Determine the [x, y] coordinate at the center of the cell enclosing the given text.  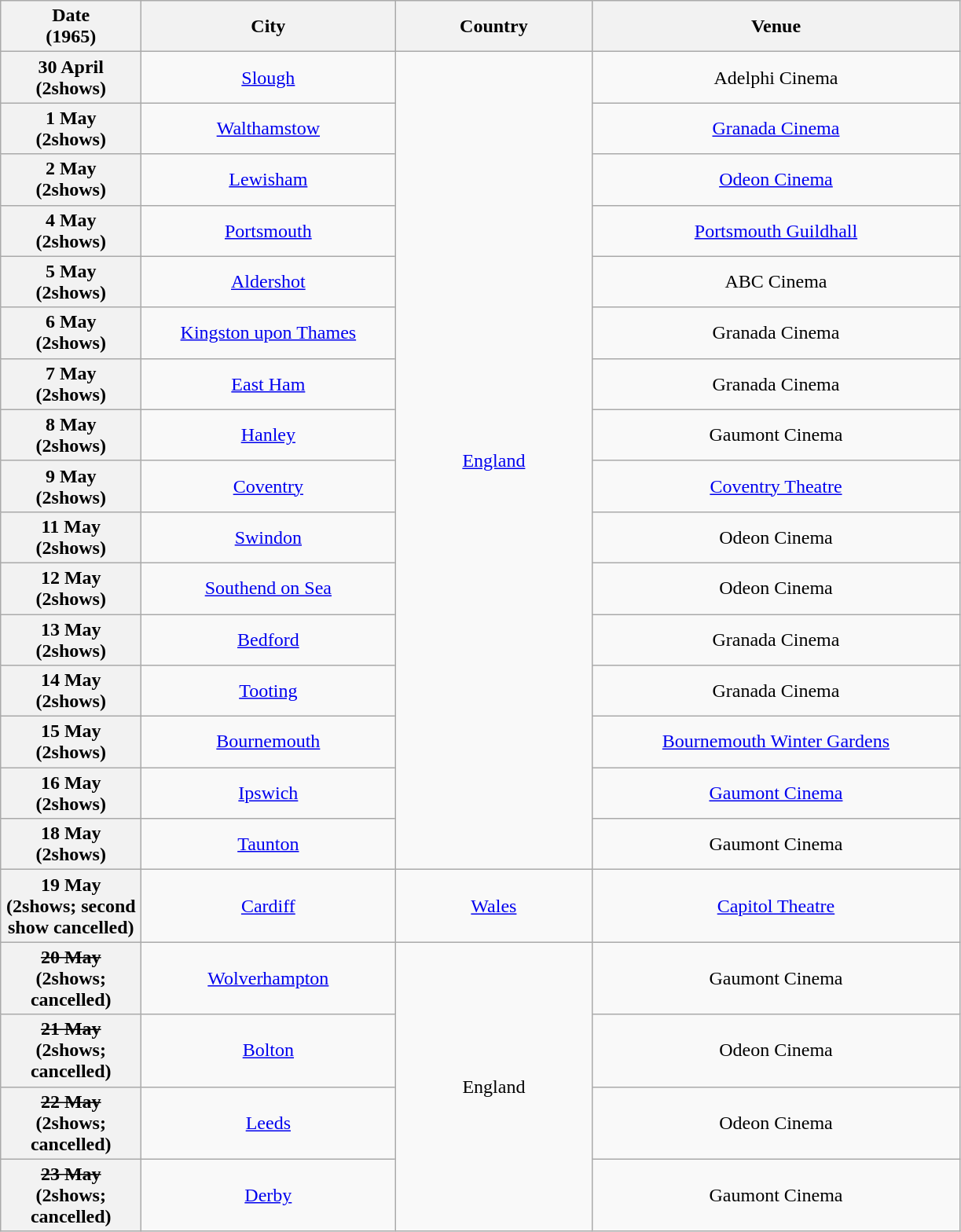
Portsmouth [269, 231]
23 May(2shows; cancelled) [71, 1195]
14 May(2shows) [71, 691]
Bolton [269, 1050]
Bedford [269, 640]
Date(1965) [71, 27]
19 May(2shows; second show cancelled) [71, 906]
East Ham [269, 383]
Capitol Theatre [776, 906]
Derby [269, 1195]
Cardiff [269, 906]
Southend on Sea [269, 588]
ABC Cinema [776, 281]
9 May(2shows) [71, 486]
Bournemouth Winter Gardens [776, 742]
Lewisham [269, 179]
2 May(2shows) [71, 179]
Wales [493, 906]
Adelphi Cinema [776, 77]
Country [493, 27]
11 May(2shows) [71, 537]
Walthamstow [269, 129]
Ipswich [269, 794]
Coventry Theatre [776, 486]
15 May(2shows) [71, 742]
13 May(2shows) [71, 640]
Aldershot [269, 281]
Coventry [269, 486]
Venue [776, 27]
1 May(2shows) [71, 129]
Tooting [269, 691]
30 April(2shows) [71, 77]
City [269, 27]
Portsmouth Guildhall [776, 231]
Leeds [269, 1123]
4 May(2shows) [71, 231]
12 May(2shows) [71, 588]
Slough [269, 77]
21 May(2shows; cancelled) [71, 1050]
Kingston upon Thames [269, 333]
Swindon [269, 537]
6 May(2shows) [71, 333]
7 May(2shows) [71, 383]
Taunton [269, 844]
8 May(2shows) [71, 435]
Hanley [269, 435]
20 May(2shows; cancelled) [71, 978]
Bournemouth [269, 742]
16 May(2shows) [71, 794]
Wolverhampton [269, 978]
18 May(2shows) [71, 844]
5 May(2shows) [71, 281]
22 May(2shows; cancelled) [71, 1123]
